Identify which cell holds the provided text, then report its [X, Y] central coordinate. 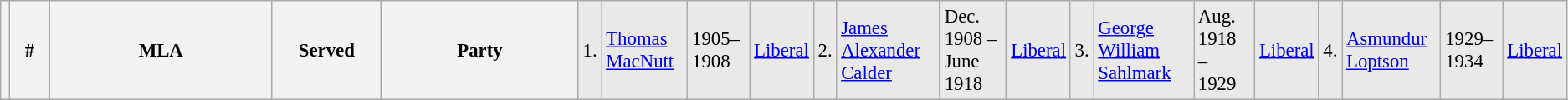
Thomas MacNutt [644, 50]
Party [480, 50]
2. [825, 50]
4. [1330, 50]
1905–1908 [719, 50]
MLA [161, 50]
1. [590, 50]
George William Sahlmark [1144, 50]
Served [326, 50]
1929–1934 [1472, 50]
Dec. 1908 – June 1918 [973, 50]
James Alexander Calder [889, 50]
3. [1082, 50]
Aug. 1918 – 1929 [1223, 50]
Asmundur Loptson [1391, 50]
# [29, 50]
